Identify which cell holds the provided text, then report its (x, y) central coordinate. 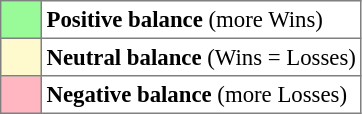
Positive balance (more Wins) (201, 20)
Neutral balance (Wins = Losses) (201, 57)
Negative balance (more Losses) (201, 95)
